From the cell containing the given text, extract its center point as [x, y] coordinate. 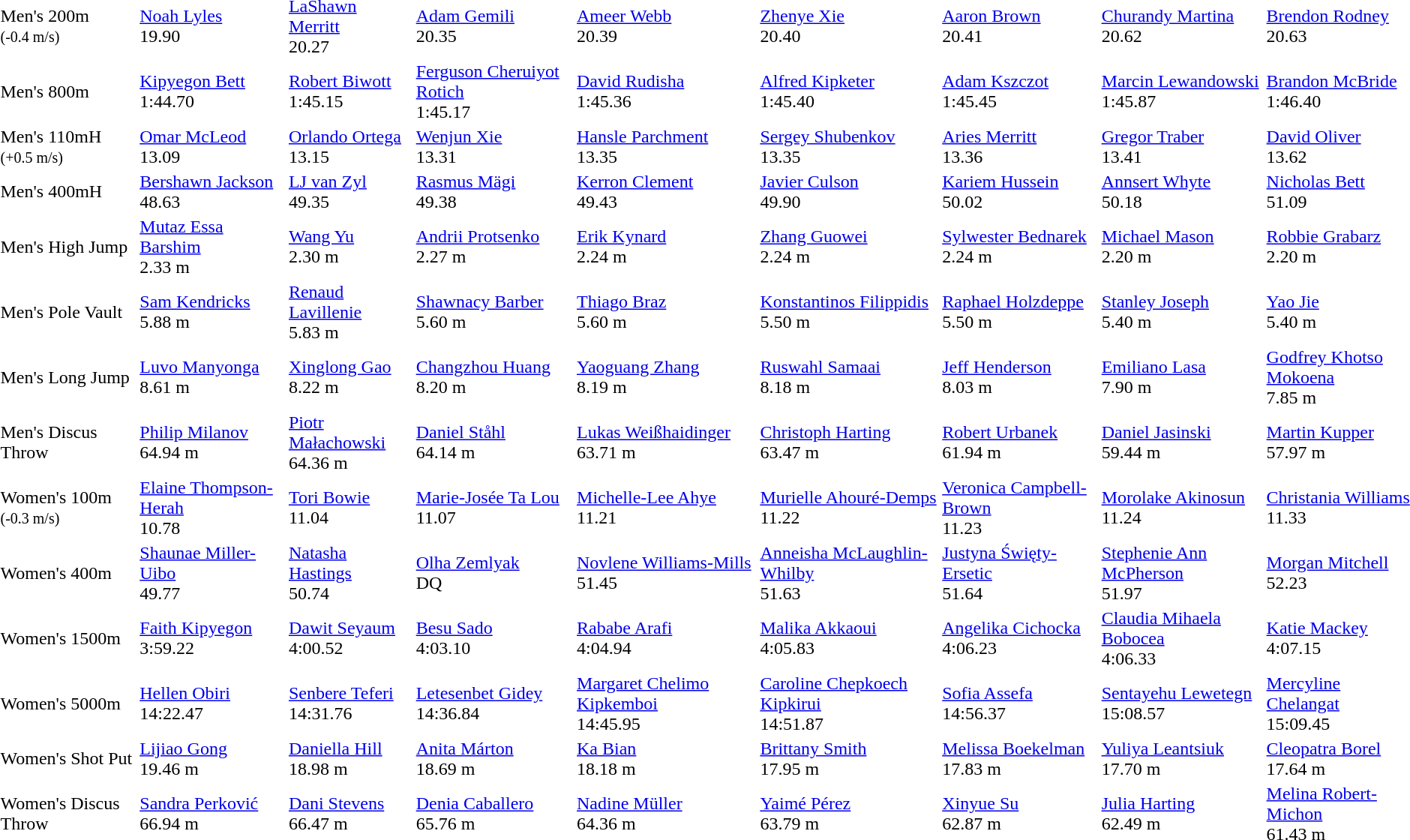
Ruswahl Samaai 8.18 m [849, 377]
Rasmus Mägi 49.38 [493, 192]
Melissa Boekelman 17.83 m [1020, 759]
Lukas Weißhaidinger 63.71 m [666, 442]
Zhang Guowei 2.24 m [849, 247]
Shaunae Miller-Uibo 49.77 [212, 573]
Sylwester Bednarek 2.24 m [1020, 247]
Kerron Clement 49.43 [666, 192]
Thiago Braz 5.60 m [666, 312]
Daniel Jasinski 59.44 m [1182, 442]
Bershawn Jackson 48.63 [212, 192]
Andrii Protsenko 2.27 m [493, 247]
Anneisha McLaughlin-Whilby 51.63 [849, 573]
Annsert Whyte 50.18 [1182, 192]
Daniella Hill 18.98 m [349, 759]
Anita Márton 18.69 m [493, 759]
Luvo Manyonga 8.61 m [212, 377]
Robert Biwott 1:45.15 [349, 91]
Claudia Mihaela Bobocea 4:06.33 [1182, 638]
Ka Bian 18.18 m [666, 759]
Michelle-Lee Ahye 11.21 [666, 508]
Kariem Hussein 50.02 [1020, 192]
Erik Kynard 2.24 m [666, 247]
Raphael Holzdeppe 5.50 m [1020, 312]
Omar McLeod 13.09 [212, 147]
Christoph Harting 63.47 m [849, 442]
Rababe Arafi 4:04.94 [666, 638]
Marie-Josée Ta Lou 11.07 [493, 508]
Sofia Assefa 14:56.37 [1020, 703]
Xinglong Gao 8.22 m [349, 377]
Hansle Parchment 13.35 [666, 147]
Changzhou Huang 8.20 m [493, 377]
Morolake Akinosun 11.24 [1182, 508]
Stephenie Ann McPherson 51.97 [1182, 573]
Adam Kszczot 1:45.45 [1020, 91]
Natasha Hastings 50.74 [349, 573]
Besu Sado 4:03.10 [493, 638]
Caroline Chepkoech Kipkirui 14:51.87 [849, 703]
Brittany Smith 17.95 m [849, 759]
Yaoguang Zhang 8.19 m [666, 377]
David Rudisha 1:45.36 [666, 91]
Murielle Ahouré-Demps 11.22 [849, 508]
Aries Merritt 13.36 [1020, 147]
Alfred Kipketer 1:45.40 [849, 91]
Yuliya Leantsiuk 17.70 m [1182, 759]
Wang Yu 2.30 m [349, 247]
Mutaz Essa Barshim 2.33 m [212, 247]
Renaud Lavillenie 5.83 m [349, 312]
Elaine Thompson-Herah 10.78 [212, 508]
Lijiao Gong 19.46 m [212, 759]
Michael Mason 2.20 m [1182, 247]
Robert Urbanek 61.94 m [1020, 442]
Gregor Traber 13.41 [1182, 147]
Faith Kipyegon 3:59.22 [212, 638]
Wenjun Xie 13.31 [493, 147]
Ferguson Cheruiyot Rotich 1:45.17 [493, 91]
Dawit Seyaum 4:00.52 [349, 638]
Sam Kendricks 5.88 m [212, 312]
Angelika Cichocka 4:06.23 [1020, 638]
Justyna Święty-Ersetic 51.64 [1020, 573]
Novlene Williams-Mills 51.45 [666, 573]
Piotr Małachowski 64.36 m [349, 442]
Hellen Obiri 14:22.47 [212, 703]
LJ van Zyl 49.35 [349, 192]
Margaret Chelimo Kipkemboi 14:45.95 [666, 703]
Philip Milanov 64.94 m [212, 442]
Olha Zemlyak DQ [493, 573]
Shawnacy Barber 5.60 m [493, 312]
Stanley Joseph 5.40 m [1182, 312]
Kipyegon Bett 1:44.70 [212, 91]
Tori Bowie 11.04 [349, 508]
Sentayehu Lewetegn 15:08.57 [1182, 703]
Marcin Lewandowski 1:45.87 [1182, 91]
Daniel Ståhl 64.14 m [493, 442]
Jeff Henderson 8.03 m [1020, 377]
Malika Akkaoui 4:05.83 [849, 638]
Veronica Campbell-Brown 11.23 [1020, 508]
Orlando Ortega 13.15 [349, 147]
Sergey Shubenkov 13.35 [849, 147]
Senbere Teferi 14:31.76 [349, 703]
Konstantinos Filippidis 5.50 m [849, 312]
Javier Culson 49.90 [849, 192]
Letesenbet Gidey 14:36.84 [493, 703]
Emiliano Lasa 7.90 m [1182, 377]
